Find where the given text appears and provide that cell's center as [X, Y] coordinate. 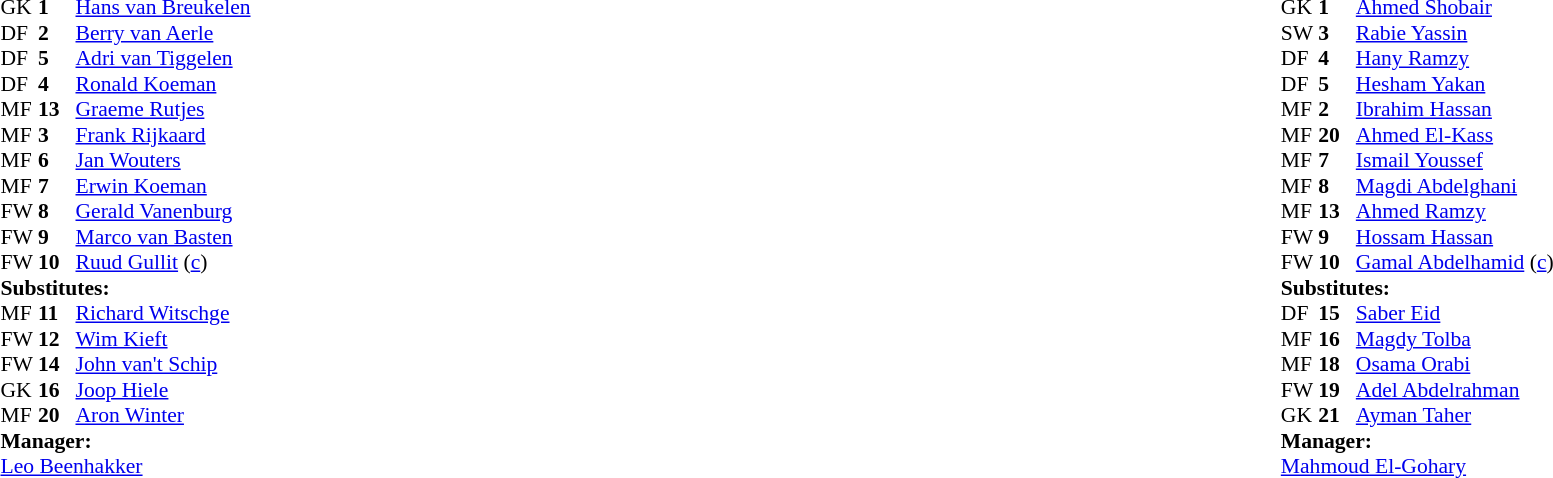
Frank Rijkaard [164, 135]
SW [1300, 33]
Graeme Rutjes [164, 109]
11 [57, 313]
Aron Winter [164, 415]
12 [57, 339]
18 [1337, 365]
Gerald Vanenburg [164, 211]
Richard Witschge [164, 313]
Joop Hiele [164, 390]
21 [1337, 415]
John van't Schip [164, 365]
Wim Kieft [164, 339]
Erwin Koeman [164, 186]
15 [1337, 313]
Ronald Koeman [164, 84]
19 [1337, 390]
Substitutes: [125, 288]
6 [57, 161]
Ruud Gullit (c) [164, 263]
Marco van Basten [164, 237]
Berry van Aerle [164, 33]
Jan Wouters [164, 161]
Manager: [125, 441]
Adri van Tiggelen [164, 59]
14 [57, 365]
